Determine the [x, y] coordinate at the center of the cell enclosing the given text.  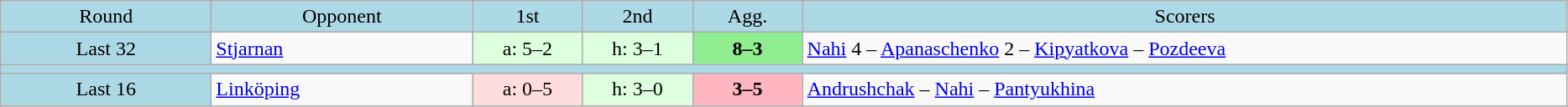
a: 0–5 [527, 89]
Linköping [342, 89]
h: 3–1 [638, 48]
3–5 [747, 89]
8–3 [747, 48]
a: 5–2 [527, 48]
Agg. [747, 17]
Last 16 [106, 89]
h: 3–0 [638, 89]
2nd [638, 17]
Last 32 [106, 48]
Andrushchak – Nahi – Pantyukhina [1185, 89]
1st [527, 17]
Scorers [1185, 17]
Opponent [342, 17]
Nahi 4 – Apanaschenko 2 – Kipyatkova – Pozdeeva [1185, 48]
Round [106, 17]
Stjarnan [342, 48]
